Provide the [X, Y] coordinate of the cell's center where the given text is located.  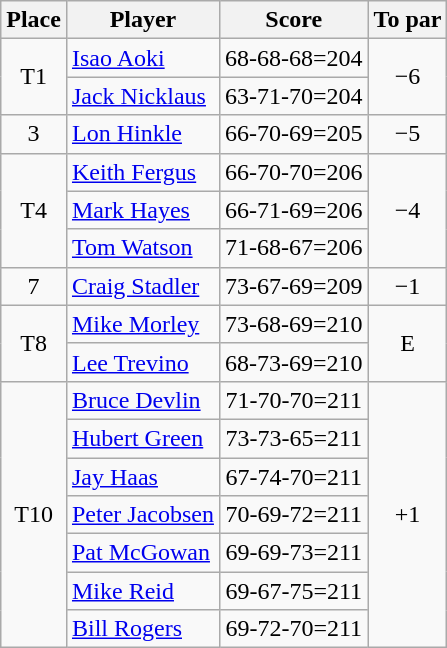
Lon Hinkle [142, 134]
Jay Haas [142, 477]
Jack Nicklaus [142, 96]
−1 [408, 286]
69-67-75=211 [294, 591]
Place [34, 20]
T1 [34, 77]
66-71-69=206 [294, 210]
Craig Stadler [142, 286]
Mike Reid [142, 591]
69-69-73=211 [294, 553]
Tom Watson [142, 248]
69-72-70=211 [294, 629]
Hubert Green [142, 438]
73-67-69=209 [294, 286]
T10 [34, 514]
63-71-70=204 [294, 96]
T8 [34, 343]
−6 [408, 77]
68-73-69=210 [294, 362]
73-73-65=211 [294, 438]
7 [34, 286]
Isao Aoki [142, 58]
Mike Morley [142, 324]
+1 [408, 514]
Bruce Devlin [142, 400]
68-68-68=204 [294, 58]
66-70-69=205 [294, 134]
Bill Rogers [142, 629]
Score [294, 20]
70-69-72=211 [294, 515]
E [408, 343]
Pat McGowan [142, 553]
73-68-69=210 [294, 324]
67-74-70=211 [294, 477]
Lee Trevino [142, 362]
Player [142, 20]
3 [34, 134]
71-70-70=211 [294, 400]
To par [408, 20]
Peter Jacobsen [142, 515]
T4 [34, 210]
Keith Fergus [142, 172]
66-70-70=206 [294, 172]
−5 [408, 134]
71-68-67=206 [294, 248]
−4 [408, 210]
Mark Hayes [142, 210]
